Find where the given text appears and provide that cell's center as [X, Y] coordinate. 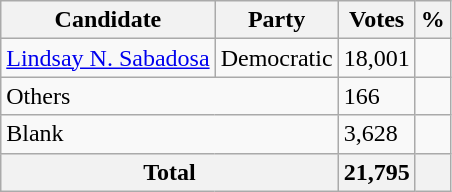
Others [170, 96]
Candidate [108, 20]
Democratic [276, 58]
Blank [170, 134]
Total [170, 172]
% [432, 20]
Votes [376, 20]
166 [376, 96]
Party [276, 20]
Lindsay N. Sabadosa [108, 58]
21,795 [376, 172]
3,628 [376, 134]
18,001 [376, 58]
